Detect which cell encompasses the target text, then output its [X, Y] center coordinate. 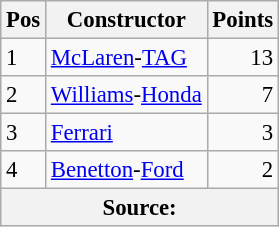
Constructor [127, 20]
13 [242, 58]
McLaren-TAG [127, 58]
4 [24, 170]
Williams-Honda [127, 95]
Points [242, 20]
Pos [24, 20]
7 [242, 95]
1 [24, 58]
Ferrari [127, 133]
Source: [140, 208]
Benetton-Ford [127, 170]
